Find where the given text appears and provide that cell's center as [x, y] coordinate. 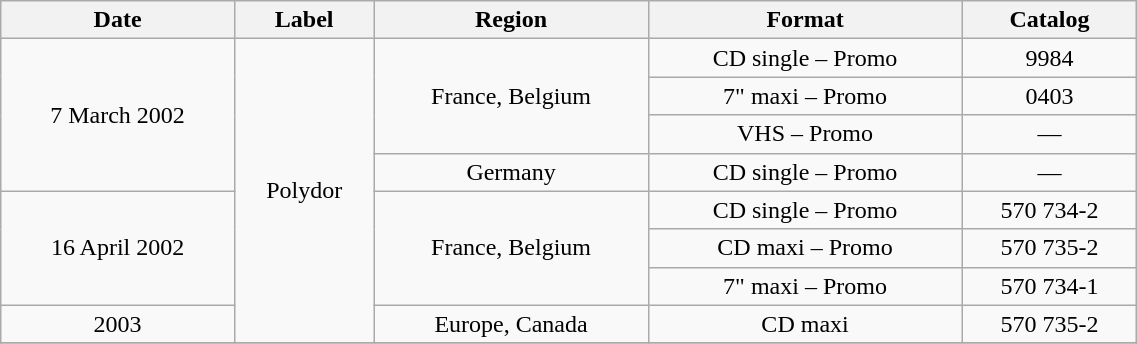
Region [511, 20]
0403 [1050, 96]
Date [118, 20]
VHS – Promo [805, 134]
CD maxi [805, 324]
Germany [511, 172]
570 734-2 [1050, 210]
16 April 2002 [118, 248]
570 734-1 [1050, 286]
9984 [1050, 58]
Label [304, 20]
7 March 2002 [118, 115]
2003 [118, 324]
CD maxi – Promo [805, 248]
Polydor [304, 191]
Format [805, 20]
Europe, Canada [511, 324]
Catalog [1050, 20]
